From the cell containing the given text, extract its center point as [X, Y] coordinate. 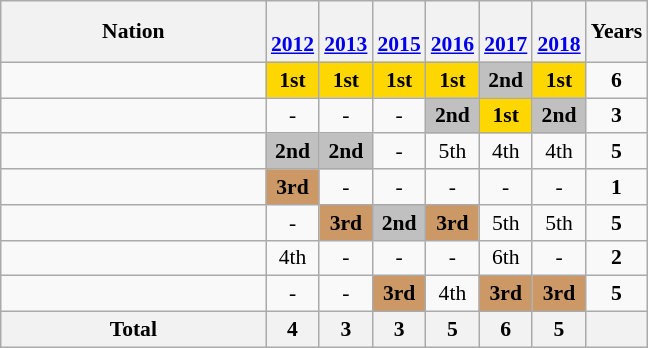
2017 [506, 32]
2 [617, 258]
Years [617, 32]
2012 [292, 32]
6th [506, 258]
Total [134, 330]
Nation [134, 32]
1 [617, 187]
4 [292, 330]
2016 [452, 32]
2018 [558, 32]
2013 [346, 32]
2015 [398, 32]
